Detect which cell encompasses the target text, then output its (X, Y) center coordinate. 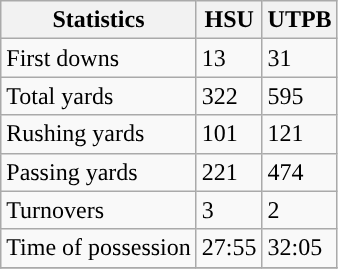
322 (229, 96)
13 (229, 58)
32:05 (300, 248)
474 (300, 172)
3 (229, 210)
101 (229, 134)
Passing yards (99, 172)
UTPB (300, 20)
HSU (229, 20)
121 (300, 134)
31 (300, 58)
27:55 (229, 248)
Time of possession (99, 248)
Turnovers (99, 210)
Rushing yards (99, 134)
595 (300, 96)
Total yards (99, 96)
Statistics (99, 20)
2 (300, 210)
First downs (99, 58)
221 (229, 172)
